For the text-containing cell, return its midpoint in [X, Y] coordinate format. 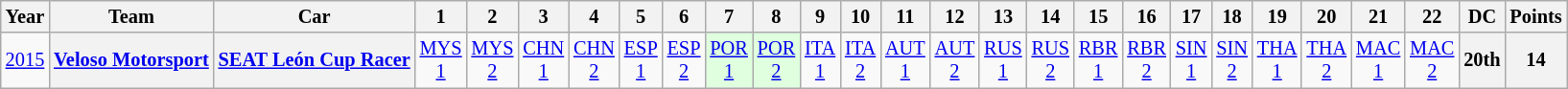
SEAT León Cup Racer [315, 60]
15 [1098, 16]
3 [543, 16]
CHN1 [543, 60]
20th [1482, 60]
ESP2 [685, 60]
Points [1535, 16]
DC [1482, 16]
Team [130, 16]
13 [1003, 16]
RUS2 [1051, 60]
MAC1 [1378, 60]
22 [1432, 16]
Car [315, 16]
11 [905, 16]
7 [729, 16]
THA2 [1326, 60]
21 [1378, 16]
12 [955, 16]
6 [685, 16]
ESP1 [641, 60]
AUT1 [905, 60]
ITA1 [820, 60]
MYS2 [492, 60]
Year [25, 16]
16 [1146, 16]
SIN2 [1231, 60]
SIN1 [1191, 60]
19 [1277, 16]
20 [1326, 16]
MYS1 [441, 60]
10 [860, 16]
2015 [25, 60]
18 [1231, 16]
RUS1 [1003, 60]
9 [820, 16]
MAC2 [1432, 60]
POR2 [777, 60]
AUT2 [955, 60]
Veloso Motorsport [130, 60]
THA1 [1277, 60]
1 [441, 16]
17 [1191, 16]
5 [641, 16]
2 [492, 16]
RBR2 [1146, 60]
ITA2 [860, 60]
4 [595, 16]
CHN2 [595, 60]
RBR1 [1098, 60]
8 [777, 16]
POR1 [729, 60]
